Output the [x, y] coordinate of the center of the cell containing the given text.  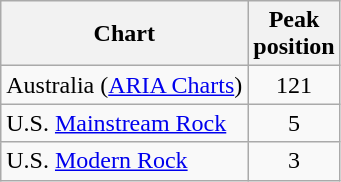
121 [294, 85]
3 [294, 161]
Chart [124, 34]
U.S. Mainstream Rock [124, 123]
5 [294, 123]
Australia (ARIA Charts) [124, 85]
Peakposition [294, 34]
U.S. Modern Rock [124, 161]
